Return the [X, Y] coordinate for the center point of the cell that contains the specified text.  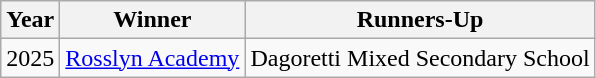
Year [30, 20]
Winner [152, 20]
Rosslyn Academy [152, 58]
2025 [30, 58]
Runners-Up [420, 20]
Dagoretti Mixed Secondary School [420, 58]
